Provide the [X, Y] coordinate of the cell's center where the given text is located.  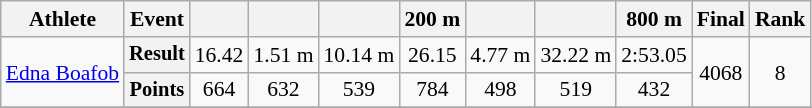
4068 [721, 72]
498 [500, 90]
Points [157, 90]
519 [576, 90]
Rank [780, 19]
432 [654, 90]
8 [780, 72]
784 [432, 90]
Result [157, 55]
1.51 m [283, 55]
10.14 m [360, 55]
16.42 [220, 55]
Final [721, 19]
Event [157, 19]
200 m [432, 19]
664 [220, 90]
632 [283, 90]
Edna Boafob [62, 72]
26.15 [432, 55]
4.77 m [500, 55]
2:53.05 [654, 55]
Athlete [62, 19]
800 m [654, 19]
539 [360, 90]
32.22 m [576, 55]
